Output the [x, y] coordinate of the center of the cell containing the given text.  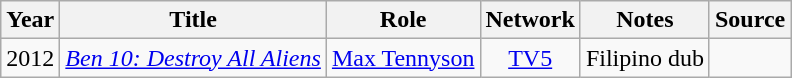
Role [403, 20]
2012 [30, 58]
Year [30, 20]
Filipino dub [644, 58]
Ben 10: Destroy All Aliens [194, 58]
Network [530, 20]
Notes [644, 20]
Source [750, 20]
Title [194, 20]
TV5 [530, 58]
Max Tennyson [403, 58]
